Locate the cell with the specified text and output its [X, Y] center coordinate. 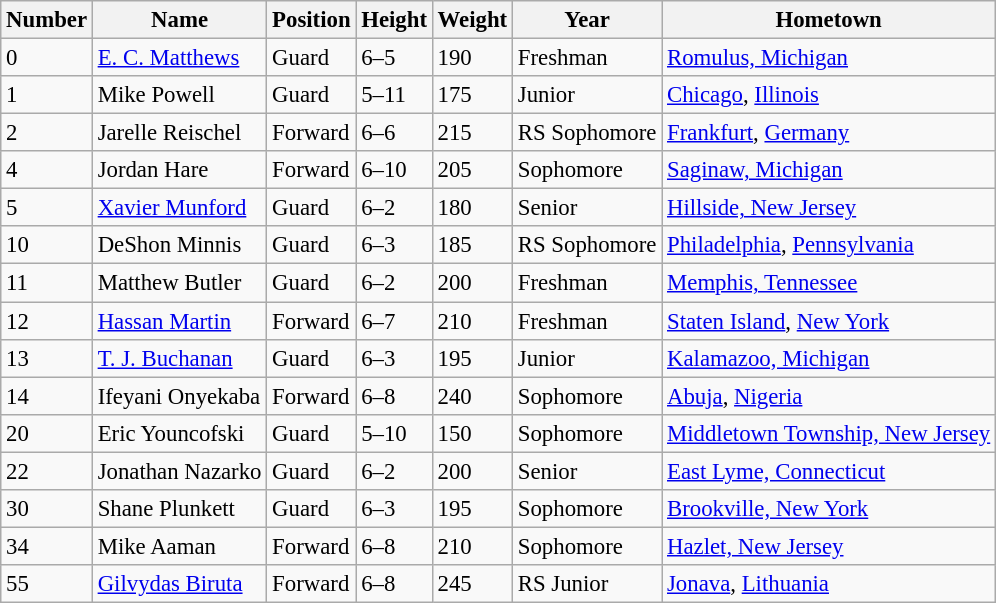
Position [312, 20]
Jonava, Lithuania [829, 584]
Memphis, Tennessee [829, 283]
DeShon Minnis [179, 245]
Matthew Butler [179, 283]
34 [47, 546]
T. J. Buchanan [179, 358]
55 [47, 584]
Mike Aaman [179, 546]
Frankfurt, Germany [829, 133]
Philadelphia, Pennsylvania [829, 245]
Year [588, 20]
14 [47, 396]
Gilvydas Biruta [179, 584]
240 [472, 396]
Hillside, New Jersey [829, 208]
185 [472, 245]
Height [394, 20]
Saginaw, Michigan [829, 170]
Weight [472, 20]
Number [47, 20]
215 [472, 133]
0 [47, 58]
13 [47, 358]
Jordan Hare [179, 170]
Hassan Martin [179, 321]
Hazlet, New Jersey [829, 546]
175 [472, 95]
1 [47, 95]
Brookville, New York [829, 509]
12 [47, 321]
E. C. Matthews [179, 58]
180 [472, 208]
Mike Powell [179, 95]
Abuja, Nigeria [829, 396]
Chicago, Illinois [829, 95]
Jonathan Nazarko [179, 471]
150 [472, 433]
2 [47, 133]
6–10 [394, 170]
Kalamazoo, Michigan [829, 358]
6–6 [394, 133]
22 [47, 471]
6–5 [394, 58]
10 [47, 245]
30 [47, 509]
Shane Plunkett [179, 509]
11 [47, 283]
Eric Youncofski [179, 433]
Jarelle Reischel [179, 133]
Ifeyani Onyekaba [179, 396]
Romulus, Michigan [829, 58]
5 [47, 208]
Name [179, 20]
5–11 [394, 95]
Middletown Township, New Jersey [829, 433]
East Lyme, Connecticut [829, 471]
205 [472, 170]
Hometown [829, 20]
20 [47, 433]
4 [47, 170]
245 [472, 584]
Xavier Munford [179, 208]
RS Junior [588, 584]
190 [472, 58]
6–7 [394, 321]
Staten Island, New York [829, 321]
5–10 [394, 433]
